Locate the cell with the specified text and output its [x, y] center coordinate. 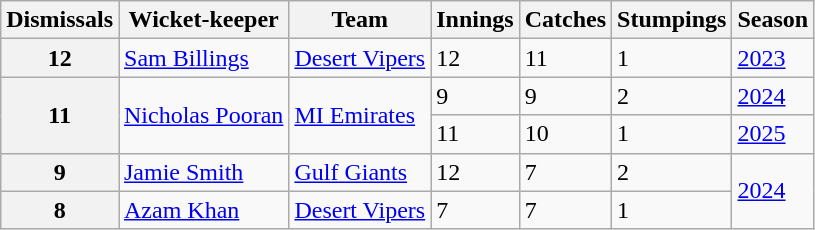
Azam Khan [203, 210]
10 [565, 134]
Season [773, 20]
2025 [773, 134]
Sam Billings [203, 58]
Jamie Smith [203, 172]
MI Emirates [360, 115]
Gulf Giants [360, 172]
Wicket-keeper [203, 20]
Nicholas Pooran [203, 115]
Stumpings [672, 20]
Catches [565, 20]
Team [360, 20]
Dismissals [60, 20]
8 [60, 210]
Innings [475, 20]
2023 [773, 58]
